From the cell containing the given text, extract its center point as [x, y] coordinate. 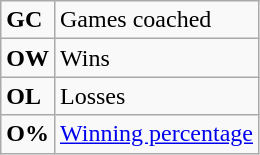
Games coached [156, 20]
O% [28, 134]
OL [28, 96]
Wins [156, 58]
Winning percentage [156, 134]
OW [28, 58]
Losses [156, 96]
GC [28, 20]
